Identify which cell holds the provided text, then report its [x, y] central coordinate. 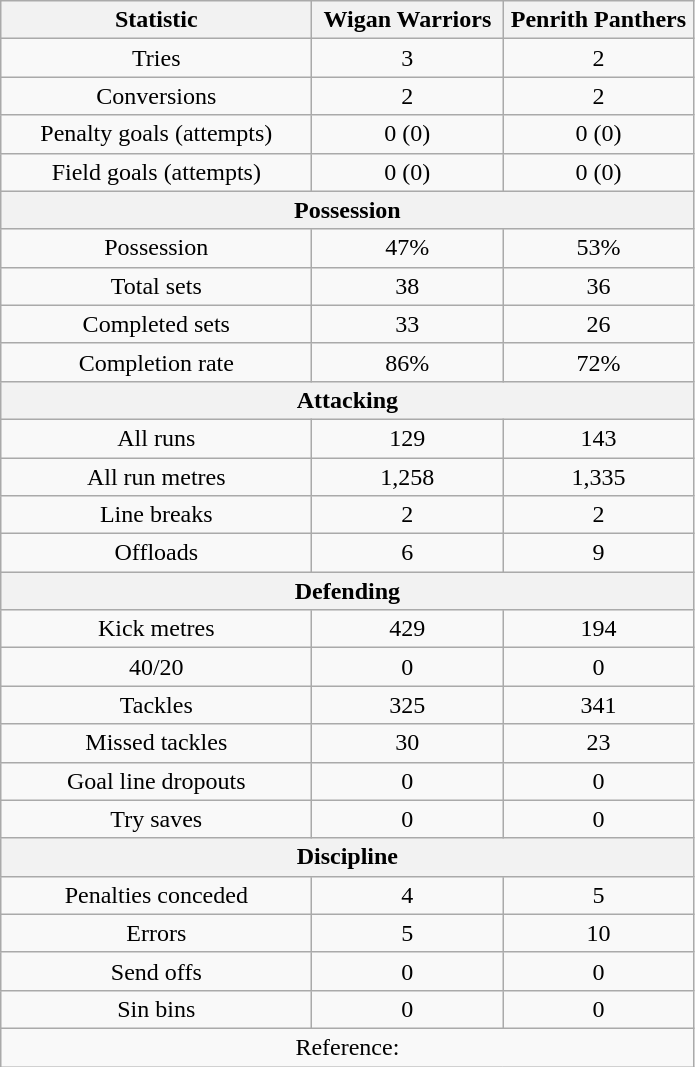
33 [408, 324]
Kick metres [156, 629]
47% [408, 248]
Statistic [156, 20]
143 [598, 438]
86% [408, 362]
Send offs [156, 971]
Tries [156, 58]
Errors [156, 933]
36 [598, 286]
Offloads [156, 553]
9 [598, 553]
Penrith Panthers [598, 20]
30 [408, 743]
Try saves [156, 819]
6 [408, 553]
4 [408, 895]
Conversions [156, 96]
Completed sets [156, 324]
53% [598, 248]
Discipline [348, 857]
Goal line dropouts [156, 781]
3 [408, 58]
Attacking [348, 400]
429 [408, 629]
72% [598, 362]
325 [408, 705]
All run metres [156, 477]
Reference: [348, 1047]
23 [598, 743]
Line breaks [156, 515]
Defending [348, 591]
Missed tackles [156, 743]
Sin bins [156, 1009]
Penalties conceded [156, 895]
1,258 [408, 477]
38 [408, 286]
Completion rate [156, 362]
40/20 [156, 667]
Total sets [156, 286]
All runs [156, 438]
194 [598, 629]
Field goals (attempts) [156, 172]
1,335 [598, 477]
341 [598, 705]
10 [598, 933]
Tackles [156, 705]
26 [598, 324]
Wigan Warriors [408, 20]
129 [408, 438]
Penalty goals (attempts) [156, 134]
